For the text-containing cell, return its midpoint in (x, y) coordinate format. 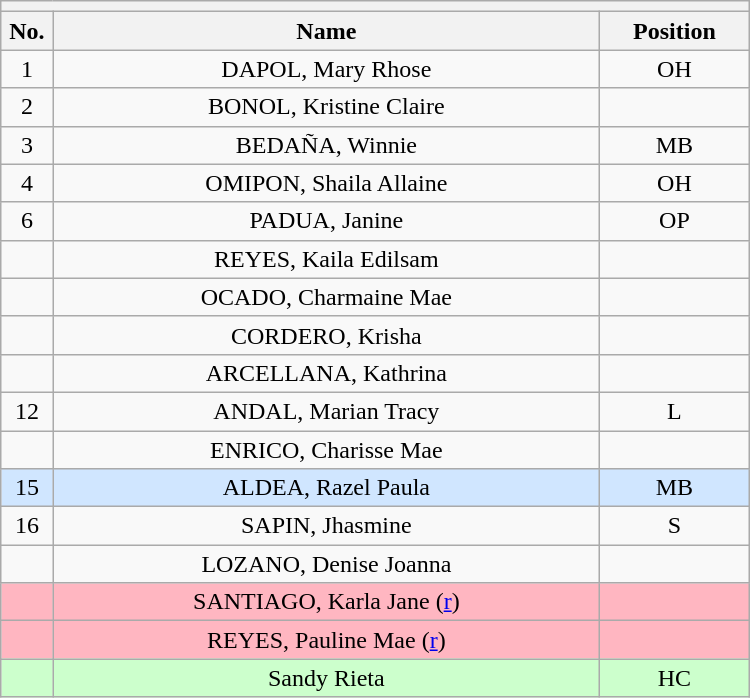
15 (27, 488)
ALDEA, Razel Paula (326, 488)
REYES, Pauline Mae (r) (326, 640)
BEDAÑA, Winnie (326, 145)
Name (326, 31)
CORDERO, Krisha (326, 335)
12 (27, 411)
LOZANO, Denise Joanna (326, 564)
4 (27, 183)
BONOL, Kristine Claire (326, 107)
HC (675, 678)
S (675, 526)
16 (27, 526)
OCADO, Charmaine Mae (326, 297)
L (675, 411)
OMIPON, Shaila Allaine (326, 183)
Position (675, 31)
SANTIAGO, Karla Jane (r) (326, 602)
REYES, Kaila Edilsam (326, 259)
6 (27, 221)
DAPOL, Mary Rhose (326, 69)
No. (27, 31)
PADUA, Janine (326, 221)
1 (27, 69)
ARCELLANA, Kathrina (326, 373)
2 (27, 107)
SAPIN, Jhasmine (326, 526)
3 (27, 145)
ENRICO, Charisse Mae (326, 449)
Sandy Rieta (326, 678)
OP (675, 221)
ANDAL, Marian Tracy (326, 411)
